Detect which cell encompasses the target text, then output its [X, Y] center coordinate. 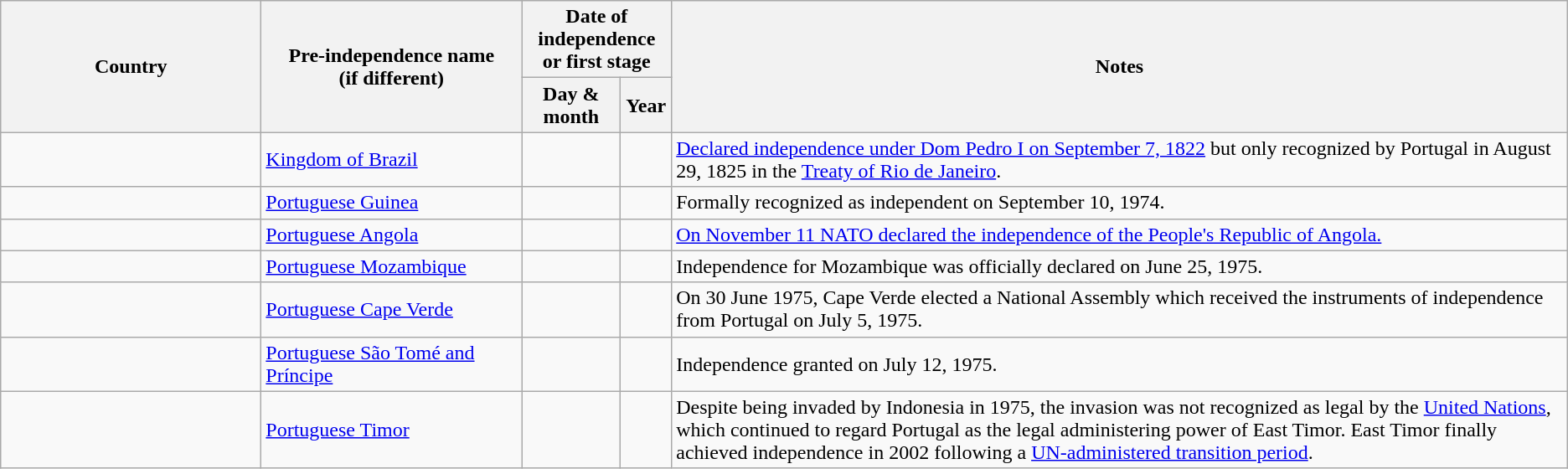
Pre-independence name(if different) [392, 67]
Day & month [571, 106]
Independence for Mozambique was officially declared on June 25, 1975. [1120, 266]
Notes [1120, 67]
Portuguese Cape Verde [392, 310]
Portuguese São Tomé and Príncipe [392, 363]
On 30 June 1975, Cape Verde elected a National Assembly which received the instruments of independence from Portugal on July 5, 1975. [1120, 310]
Portuguese Mozambique [392, 266]
Declared independence under Dom Pedro I on September 7, 1822 but only recognized by Portugal in August 29, 1825 in the Treaty of Rio de Janeiro. [1120, 159]
Independence granted on July 12, 1975. [1120, 363]
Formally recognized as independent on September 10, 1974. [1120, 203]
Year [647, 106]
Portuguese Timor [392, 430]
Portuguese Angola [392, 234]
Date of independenceor first stage [596, 39]
Country [131, 67]
Kingdom of Brazil [392, 159]
Portuguese Guinea [392, 203]
On November 11 NATO declared the independence of the People's Republic of Angola. [1120, 234]
